Return the (X, Y) coordinate for the center point of the cell that contains the specified text.  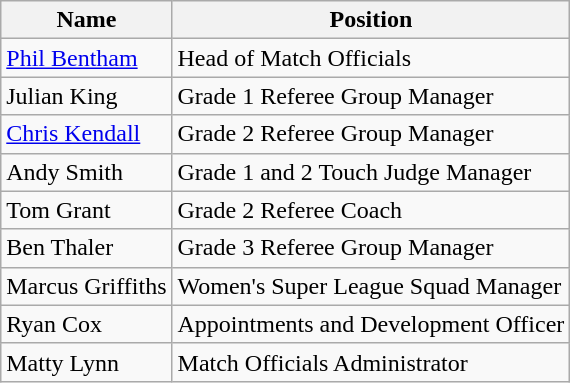
Ben Thaler (86, 248)
Andy Smith (86, 172)
Match Officials Administrator (371, 362)
Julian King (86, 96)
Position (371, 20)
Grade 2 Referee Group Manager (371, 134)
Grade 1 Referee Group Manager (371, 96)
Chris Kendall (86, 134)
Name (86, 20)
Matty Lynn (86, 362)
Grade 2 Referee Coach (371, 210)
Women's Super League Squad Manager (371, 286)
Tom Grant (86, 210)
Ryan Cox (86, 324)
Head of Match Officials (371, 58)
Phil Bentham (86, 58)
Grade 1 and 2 Touch Judge Manager (371, 172)
Appointments and Development Officer (371, 324)
Grade 3 Referee Group Manager (371, 248)
Marcus Griffiths (86, 286)
